For the text-containing cell, return its midpoint in (x, y) coordinate format. 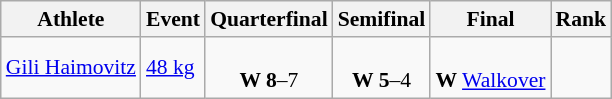
Semifinal (382, 19)
Quarterfinal (269, 19)
48 kg (173, 68)
Gili Haimovitz (71, 68)
W 8–7 (269, 68)
Event (173, 19)
Final (490, 19)
W Walkover (490, 68)
W 5–4 (382, 68)
Athlete (71, 19)
Rank (582, 19)
